Pinpoint the cell where the given text exists, returning its (x, y) midpoint coordinate. 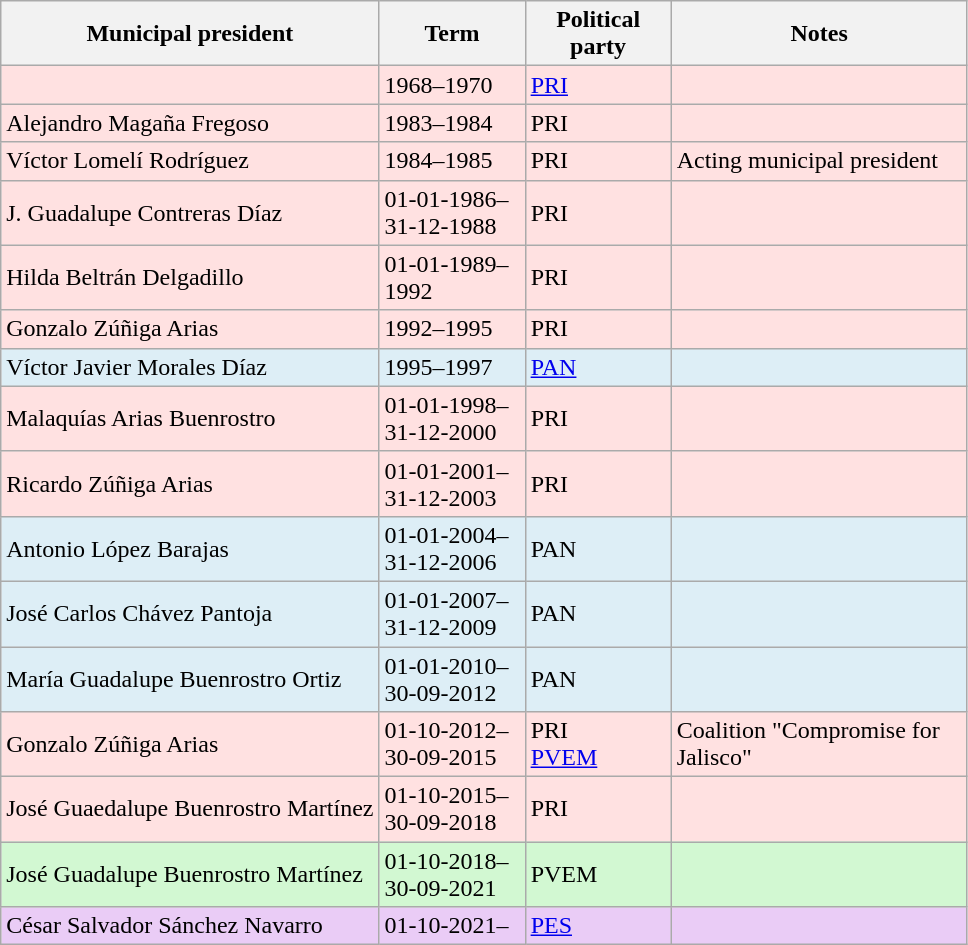
01-01-2001–31-12-2003 (452, 484)
Notes (819, 34)
PVEM (598, 874)
Municipal president (190, 34)
Antonio López Barajas (190, 548)
Political party (598, 34)
01-01-1986–31-12-1988 (452, 212)
01-01-2004–31-12-2006 (452, 548)
José Carlos Chávez Pantoja (190, 614)
Acting municipal president (819, 161)
Alejandro Magaña Fregoso (190, 123)
01-01-2010–30-09-2012 (452, 678)
Ricardo Zúñiga Arias (190, 484)
Term (452, 34)
José Guaedalupe Buenrostro Martínez (190, 810)
César Salvador Sánchez Navarro (190, 926)
01-10-2018–30-09-2021 (452, 874)
01-01-1989–1992 (452, 278)
J. Guadalupe Contreras Díaz (190, 212)
José Guadalupe Buenrostro Martínez (190, 874)
01-10-2021– (452, 926)
01-10-2015–30-09-2018 (452, 810)
1983–1984 (452, 123)
01-01-2007–31-12-2009 (452, 614)
PES (598, 926)
Coalition "Compromise for Jalisco" (819, 744)
María Guadalupe Buenrostro Ortiz (190, 678)
1984–1985 (452, 161)
01-01-1998–31-12-2000 (452, 418)
1968–1970 (452, 85)
Víctor Javier Morales Díaz (190, 367)
01-10-2012–30-09-2015 (452, 744)
Víctor Lomelí Rodríguez (190, 161)
1992–1995 (452, 329)
Malaquías Arias Buenrostro (190, 418)
Hilda Beltrán Delgadillo (190, 278)
PRI PVEM (598, 744)
1995–1997 (452, 367)
